Extract the (x, y) coordinate from the center of the cell holding the provided text.  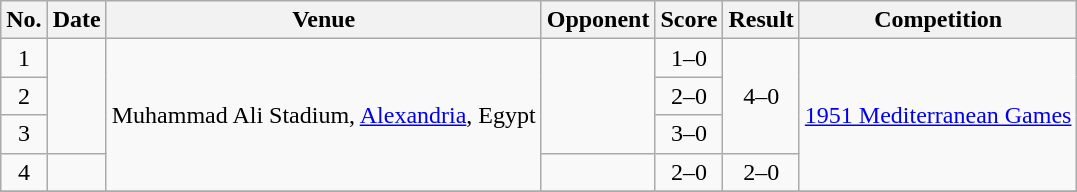
Opponent (598, 20)
1951 Mediterranean Games (938, 115)
3 (24, 134)
1–0 (689, 58)
4–0 (761, 96)
Date (76, 20)
Muhammad Ali Stadium, Alexandria, Egypt (324, 115)
Score (689, 20)
No. (24, 20)
Venue (324, 20)
Result (761, 20)
1 (24, 58)
Competition (938, 20)
3–0 (689, 134)
4 (24, 172)
2 (24, 96)
